Capture the cell that displays the provided text and extract its [X, Y] central coordinate. 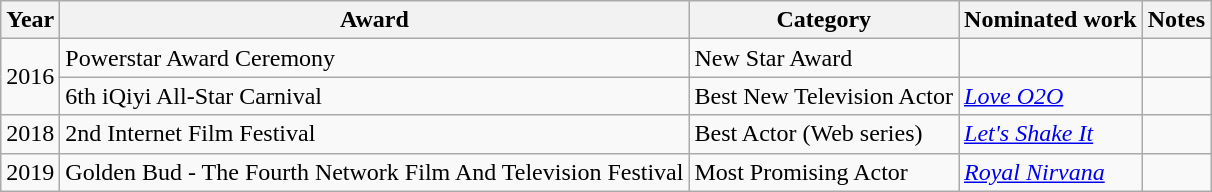
Let's Shake It [1051, 134]
2018 [30, 134]
Royal Nirvana [1051, 172]
Category [824, 20]
2nd Internet Film Festival [374, 134]
Best New Television Actor [824, 96]
Golden Bud - The Fourth Network Film And Television Festival [374, 172]
Nominated work [1051, 20]
Powerstar Award Ceremony [374, 58]
Award [374, 20]
Year [30, 20]
2016 [30, 77]
Best Actor (Web series) [824, 134]
Notes [1176, 20]
Most Promising Actor [824, 172]
6th iQiyi All-Star Carnival [374, 96]
New Star Award [824, 58]
2019 [30, 172]
Love O2O [1051, 96]
